Determine the [X, Y] coordinate at the center of the cell enclosing the given text.  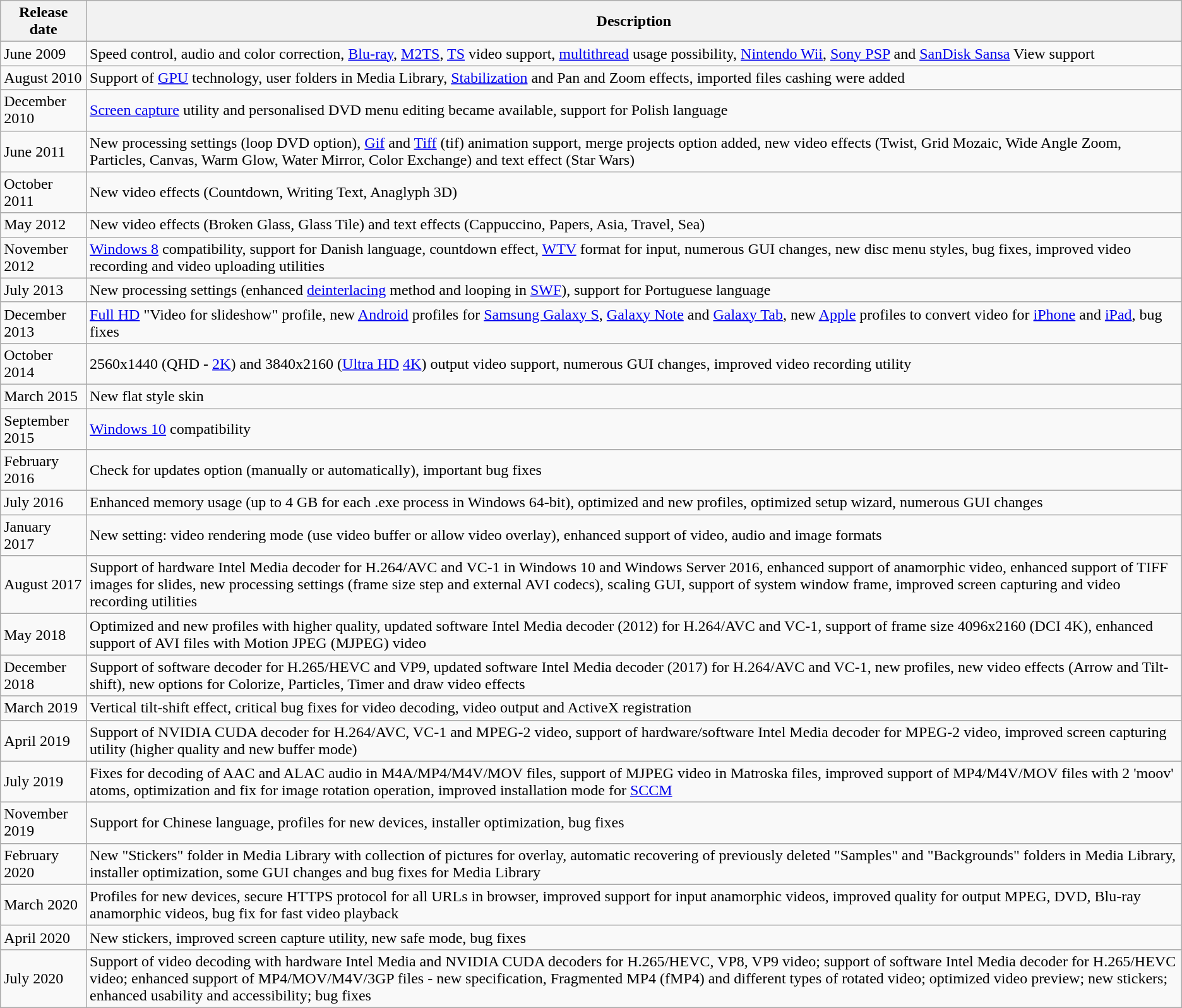
May 2012 [44, 225]
New video effects (Broken Glass, Glass Tile) and text effects (Cappuccino, Papers, Asia, Travel, Sea) [634, 225]
Release date [44, 21]
December 2013 [44, 322]
July 2013 [44, 290]
Enhanced memory usage (up to 4 GB for each .exe process in Windows 64-bit), optimized and new profiles, optimized setup wizard, numerous GUI changes [634, 503]
New stickers, improved screen capture utility, new safe mode, bug fixes [634, 937]
November 2019 [44, 822]
April 2019 [44, 740]
March 2020 [44, 904]
September 2015 [44, 428]
May 2018 [44, 634]
Support of GPU technology, user folders in Media Library, Stabilization and Pan and Zoom effects, imported files cashing were added [634, 78]
April 2020 [44, 937]
August 2010 [44, 78]
New setting: video rendering mode (use video buffer or allow video overlay), enhanced support of video, audio and image formats [634, 536]
October 2011 [44, 192]
Screen capture utility and personalised DVD menu editing became available, support for Polish language [634, 110]
Windows 10 compatibility [634, 428]
Support for Chinese language, profiles for new devices, installer optimization, bug fixes [634, 822]
Description [634, 21]
March 2019 [44, 708]
January 2017 [44, 536]
July 2016 [44, 503]
June 2011 [44, 152]
July 2020 [44, 978]
New video effects (Countdown, Writing Text, Anaglyph 3D) [634, 192]
February 2020 [44, 864]
New processing settings (enhanced deinterlacing method and looping in SWF), support for Portuguese language [634, 290]
New flat style skin [634, 396]
Check for updates option (manually or automatically), important bug fixes [634, 470]
2560x1440 (QHD - 2K) and 3840x2160 (Ultra HD 4K) output video support, numerous GUI changes, improved video recording utility [634, 364]
June 2009 [44, 54]
March 2015 [44, 396]
October 2014 [44, 364]
December 2018 [44, 676]
November 2012 [44, 258]
August 2017 [44, 585]
July 2019 [44, 782]
February 2016 [44, 470]
December 2010 [44, 110]
Vertical tilt-shift effect, critical bug fixes for video decoding, video output and ActiveX registration [634, 708]
